Detect which cell encompasses the target text, then output its (X, Y) center coordinate. 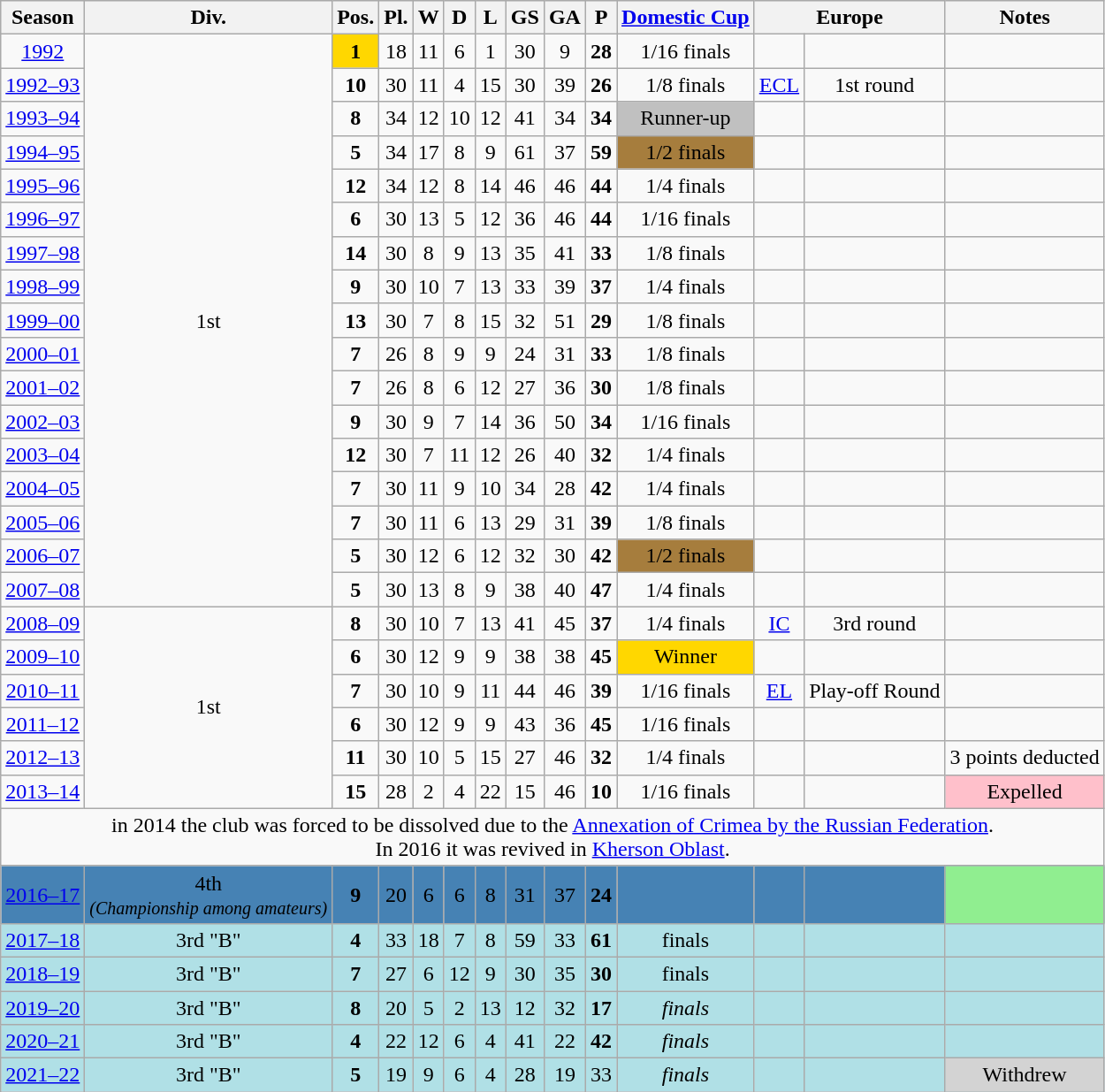
W (428, 18)
50 (564, 422)
2001–02 (42, 387)
2002–03 (42, 422)
Withdrew (1025, 1075)
43 (525, 724)
GA (564, 18)
1992–93 (42, 85)
2020–21 (42, 1042)
3 points deducted (1025, 758)
ECL (779, 85)
P (601, 18)
2019–20 (42, 1007)
IC (779, 623)
1996–97 (42, 219)
Winner (686, 657)
Div. (209, 18)
1999–00 (42, 320)
2017–18 (42, 940)
Pos. (355, 18)
2021–22 (42, 1075)
Notes (1025, 18)
2006–07 (42, 556)
1997–98 (42, 253)
in 2014 the club was forced to be dissolved due to the Annexation of Crimea by the Russian Federation.In 2016 it was revived in Kherson Oblast. (553, 836)
2016–17 (42, 895)
Season (42, 18)
Pl. (396, 18)
47 (601, 590)
2008–09 (42, 623)
L (490, 18)
4th(Championship among amateurs) (209, 895)
Play-off Round (875, 691)
D (460, 18)
2004–05 (42, 489)
2011–12 (42, 724)
2007–08 (42, 590)
Expelled (1025, 791)
2009–10 (42, 657)
2005–06 (42, 523)
3rd round (875, 623)
51 (564, 320)
2003–04 (42, 455)
1998–99 (42, 286)
1992 (42, 51)
2000–01 (42, 354)
2018–19 (42, 974)
2013–14 (42, 791)
Domestic Cup (686, 18)
2012–13 (42, 758)
EL (779, 691)
1994–95 (42, 152)
GS (525, 18)
2010–11 (42, 691)
Europe (850, 18)
1st round (875, 85)
1993–94 (42, 118)
Runner-up (686, 118)
1995–96 (42, 186)
